Detect which cell encompasses the target text, then output its (X, Y) center coordinate. 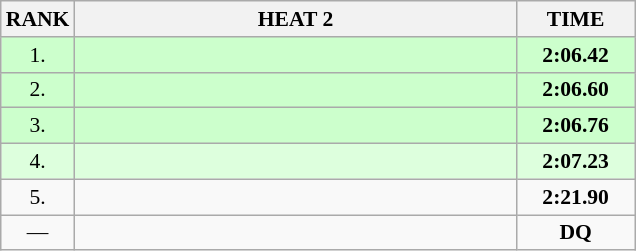
2:06.76 (576, 126)
2. (38, 90)
RANK (38, 19)
2:21.90 (576, 197)
5. (38, 197)
2:06.42 (576, 55)
DQ (576, 233)
4. (38, 162)
— (38, 233)
TIME (576, 19)
3. (38, 126)
HEAT 2 (295, 19)
2:06.60 (576, 90)
2:07.23 (576, 162)
1. (38, 55)
